Find where the given text appears and provide that cell's center as [X, Y] coordinate. 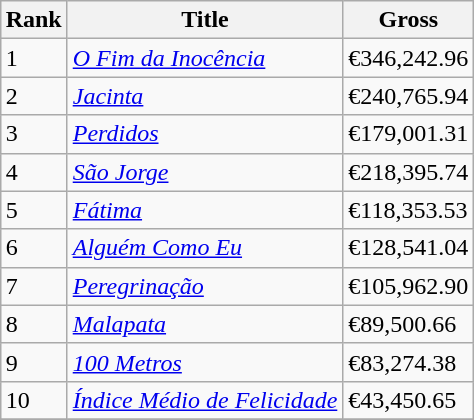
Peregrinação [205, 286]
Rank [34, 20]
São Jorge [205, 172]
Malapata [205, 324]
Alguém Como Eu [205, 248]
€218,395.74 [408, 172]
Jacinta [205, 96]
9 [34, 362]
O Fim da Inocência [205, 58]
€128,541.04 [408, 248]
Title [205, 20]
Fátima [205, 210]
€89,500.66 [408, 324]
8 [34, 324]
1 [34, 58]
Gross [408, 20]
€43,450.65 [408, 400]
€240,765.94 [408, 96]
6 [34, 248]
Índice Médio de Felicidade [205, 400]
10 [34, 400]
Perdidos [205, 134]
7 [34, 286]
4 [34, 172]
€105,962.90 [408, 286]
100 Metros [205, 362]
3 [34, 134]
€346,242.96 [408, 58]
€179,001.31 [408, 134]
5 [34, 210]
€83,274.38 [408, 362]
€118,353.53 [408, 210]
2 [34, 96]
